Find where the given text appears and provide that cell's center as [x, y] coordinate. 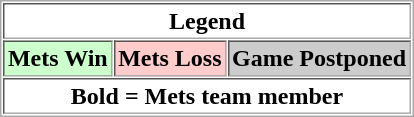
Bold = Mets team member [206, 96]
Game Postponed [320, 58]
Mets Win [58, 58]
Mets Loss [170, 58]
Legend [206, 21]
